Scan for the cell matching the given text and deliver its (X, Y) coordinate at center. 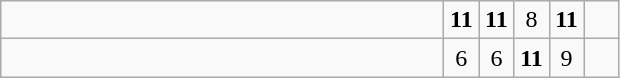
8 (532, 20)
9 (566, 58)
